Scan for the cell matching the given text and deliver its [X, Y] coordinate at center. 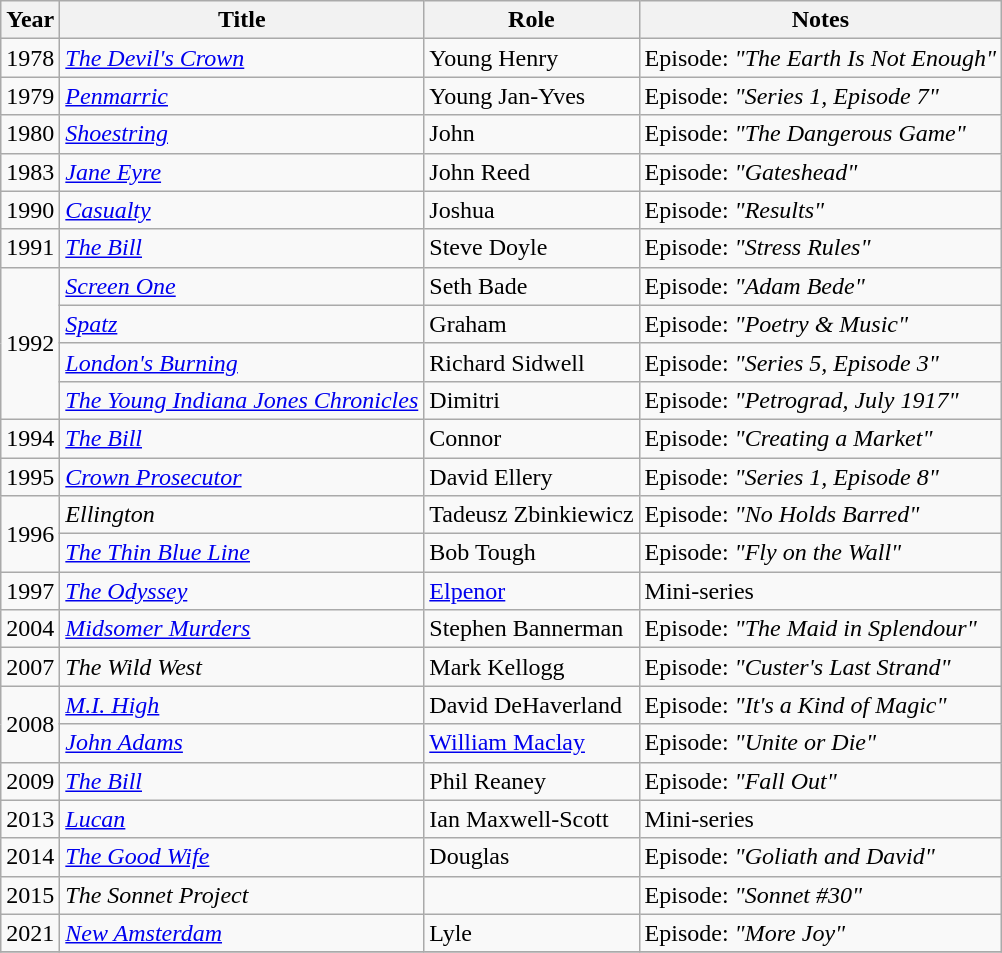
William Maclay [532, 743]
Episode: "It's a Kind of Magic" [820, 705]
1997 [30, 591]
1994 [30, 438]
Tadeusz Zbinkiewicz [532, 515]
2004 [30, 629]
John Adams [242, 743]
1996 [30, 534]
The Good Wife [242, 857]
Seth Bade [532, 286]
1995 [30, 477]
Ian Maxwell-Scott [532, 819]
The Wild West [242, 667]
Episode: "Series 5, Episode 3" [820, 362]
Bob Tough [532, 553]
Episode: "Sonnet #30" [820, 895]
Mark Kellogg [532, 667]
2009 [30, 781]
Year [30, 20]
Crown Prosecutor [242, 477]
Episode: "Fall Out" [820, 781]
2014 [30, 857]
2013 [30, 819]
The Odyssey [242, 591]
New Amsterdam [242, 933]
Episode: "Poetry & Music" [820, 324]
Penmarric [242, 96]
Ellington [242, 515]
The Young Indiana Jones Chronicles [242, 400]
Douglas [532, 857]
1979 [30, 96]
1992 [30, 343]
Episode: "Custer's Last Strand" [820, 667]
Episode: "The Dangerous Game" [820, 134]
The Devil's Crown [242, 58]
M.I. High [242, 705]
Episode: "Series 1, Episode 7" [820, 96]
David DeHaverland [532, 705]
2021 [30, 933]
Episode: "No Holds Barred" [820, 515]
Connor [532, 438]
Dimitri [532, 400]
Phil Reaney [532, 781]
1978 [30, 58]
Episode: "Results" [820, 210]
The Thin Blue Line [242, 553]
The Sonnet Project [242, 895]
Spatz [242, 324]
1983 [30, 172]
David Ellery [532, 477]
Title [242, 20]
2015 [30, 895]
Notes [820, 20]
Young Jan-Yves [532, 96]
Stephen Bannerman [532, 629]
John Reed [532, 172]
Episode: "Gateshead" [820, 172]
Episode: "More Joy" [820, 933]
Episode: "Stress Rules" [820, 248]
Jane Eyre [242, 172]
Lucan [242, 819]
Midsomer Murders [242, 629]
Episode: "The Maid in Splendour" [820, 629]
Episode: "Series 1, Episode 8" [820, 477]
2008 [30, 724]
Richard Sidwell [532, 362]
Role [532, 20]
1991 [30, 248]
Screen One [242, 286]
Episode: "Goliath and David" [820, 857]
2007 [30, 667]
London's Burning [242, 362]
Steve Doyle [532, 248]
Casualty [242, 210]
Young Henry [532, 58]
Episode: "Petrograd, July 1917" [820, 400]
1980 [30, 134]
Episode: "Fly on the Wall" [820, 553]
Episode: "Creating a Market" [820, 438]
1990 [30, 210]
Joshua [532, 210]
Episode: "Unite or Die" [820, 743]
Episode: "The Earth Is Not Enough" [820, 58]
John [532, 134]
Elpenor [532, 591]
Lyle [532, 933]
Shoestring [242, 134]
Graham [532, 324]
Episode: "Adam Bede" [820, 286]
